Return the [x, y] coordinate for the center point of the cell that contains the specified text.  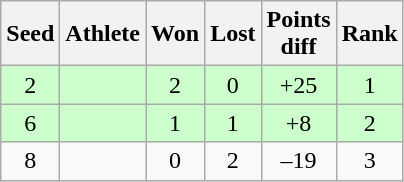
–19 [298, 161]
+8 [298, 123]
Athlete [103, 34]
Seed [30, 34]
Lost [233, 34]
8 [30, 161]
Rank [370, 34]
Pointsdiff [298, 34]
+25 [298, 85]
Won [176, 34]
3 [370, 161]
6 [30, 123]
